Output the (x, y) coordinate of the center of the cell containing the given text.  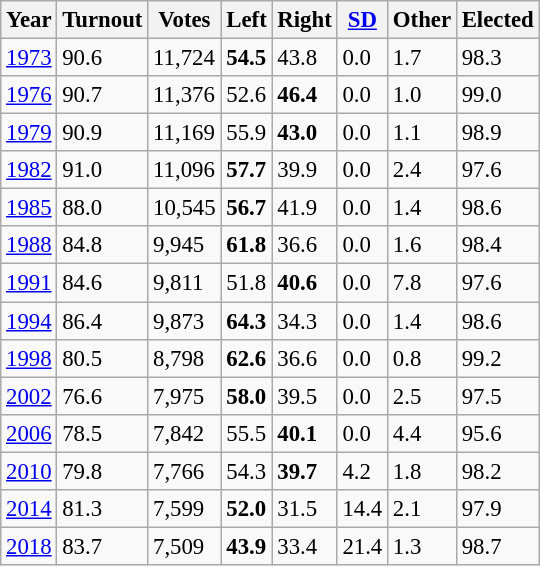
4.2 (362, 471)
95.6 (498, 433)
1982 (29, 170)
64.3 (246, 321)
33.4 (304, 546)
34.3 (304, 321)
43.9 (246, 546)
1985 (29, 208)
40.6 (304, 283)
51.8 (246, 283)
1973 (29, 58)
57.7 (246, 170)
2014 (29, 509)
21.4 (362, 546)
55.9 (246, 133)
11,096 (184, 170)
62.6 (246, 358)
81.3 (102, 509)
39.9 (304, 170)
90.7 (102, 95)
1.1 (422, 133)
2006 (29, 433)
Left (246, 20)
11,724 (184, 58)
Right (304, 20)
98.4 (498, 245)
8,798 (184, 358)
84.8 (102, 245)
9,945 (184, 245)
1.8 (422, 471)
Turnout (102, 20)
39.5 (304, 396)
31.5 (304, 509)
2018 (29, 546)
7.8 (422, 283)
2.4 (422, 170)
97.9 (498, 509)
1.0 (422, 95)
83.7 (102, 546)
98.7 (498, 546)
7,975 (184, 396)
80.5 (102, 358)
2.1 (422, 509)
1991 (29, 283)
99.2 (498, 358)
11,169 (184, 133)
9,811 (184, 283)
52.6 (246, 95)
1979 (29, 133)
54.5 (246, 58)
1.3 (422, 546)
97.5 (498, 396)
7,509 (184, 546)
39.7 (304, 471)
2.5 (422, 396)
90.9 (102, 133)
91.0 (102, 170)
43.8 (304, 58)
90.6 (102, 58)
46.4 (304, 95)
86.4 (102, 321)
99.0 (498, 95)
9,873 (184, 321)
SD (362, 20)
88.0 (102, 208)
98.2 (498, 471)
52.0 (246, 509)
10,545 (184, 208)
1976 (29, 95)
98.3 (498, 58)
43.0 (304, 133)
55.5 (246, 433)
84.6 (102, 283)
1988 (29, 245)
Other (422, 20)
98.9 (498, 133)
2010 (29, 471)
40.1 (304, 433)
Votes (184, 20)
7,766 (184, 471)
0.8 (422, 358)
4.4 (422, 433)
54.3 (246, 471)
7,599 (184, 509)
1.7 (422, 58)
7,842 (184, 433)
78.5 (102, 433)
76.6 (102, 396)
2002 (29, 396)
Elected (498, 20)
56.7 (246, 208)
58.0 (246, 396)
14.4 (362, 509)
41.9 (304, 208)
61.8 (246, 245)
1.6 (422, 245)
79.8 (102, 471)
Year (29, 20)
11,376 (184, 95)
1994 (29, 321)
1998 (29, 358)
